Return [x, y] of the center of cell containing provided text 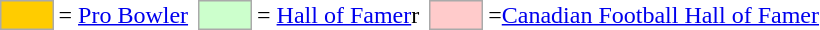
= Pro Bowler [124, 15]
= Hall of Famerr [338, 15]
